Detect which cell encompasses the target text, then output its [X, Y] center coordinate. 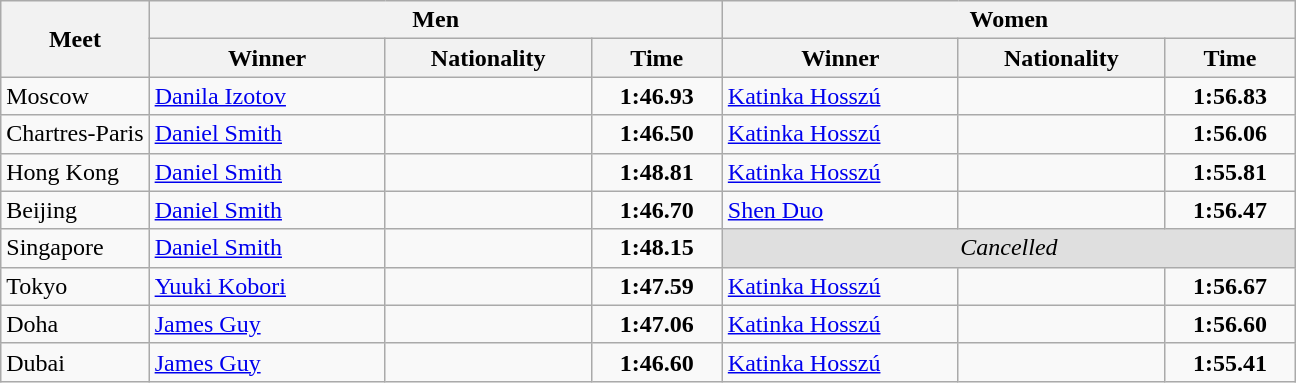
Danila Izotov [267, 96]
1:47.06 [656, 324]
Hong Kong [75, 172]
Meet [75, 39]
Doha [75, 324]
1:55.81 [1230, 172]
1:56.60 [1230, 324]
Singapore [75, 248]
Beijing [75, 210]
1:56.06 [1230, 134]
Shen Duo [840, 210]
1:56.83 [1230, 96]
Dubai [75, 362]
Women [1008, 20]
1:46.50 [656, 134]
1:48.81 [656, 172]
1:47.59 [656, 286]
1:46.93 [656, 96]
Cancelled [1008, 248]
1:46.60 [656, 362]
1:48.15 [656, 248]
Tokyo [75, 286]
1:46.70 [656, 210]
Yuuki Kobori [267, 286]
1:55.41 [1230, 362]
Moscow [75, 96]
Men [436, 20]
Chartres-Paris [75, 134]
1:56.67 [1230, 286]
1:56.47 [1230, 210]
